For the text-containing cell, return its midpoint in [X, Y] coordinate format. 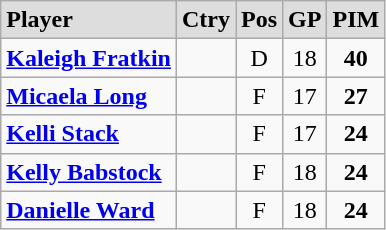
Kelli Stack [89, 134]
27 [356, 96]
Kelly Babstock [89, 172]
GP [305, 20]
Player [89, 20]
Micaela Long [89, 96]
Kaleigh Fratkin [89, 58]
D [260, 58]
40 [356, 58]
Pos [260, 20]
PIM [356, 20]
Ctry [206, 20]
Danielle Ward [89, 210]
